Output the (x, y) coordinate of the center of the cell containing the given text.  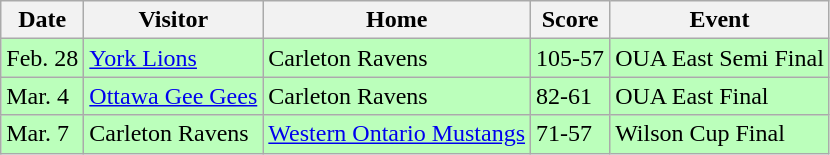
York Lions (174, 58)
Date (42, 20)
Score (570, 20)
Wilson Cup Final (720, 134)
105-57 (570, 58)
Event (720, 20)
Mar. 4 (42, 96)
OUA East Final (720, 96)
71-57 (570, 134)
Visitor (174, 20)
Western Ontario Mustangs (397, 134)
Feb. 28 (42, 58)
OUA East Semi Final (720, 58)
82-61 (570, 96)
Home (397, 20)
Ottawa Gee Gees (174, 96)
Mar. 7 (42, 134)
